Scan for the cell matching the given text and deliver its (X, Y) coordinate at center. 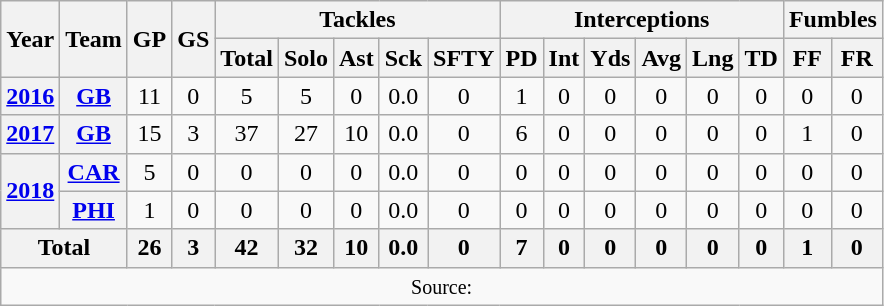
CAR (94, 172)
7 (522, 248)
GS (194, 39)
Team (94, 39)
Lng (713, 58)
Yds (610, 58)
Avg (662, 58)
37 (247, 134)
Tackles (358, 20)
Year (30, 39)
PHI (94, 210)
PD (522, 58)
2016 (30, 96)
11 (149, 96)
Interceptions (642, 20)
27 (306, 134)
15 (149, 134)
FR (856, 58)
26 (149, 248)
Int (564, 58)
Fumbles (832, 20)
42 (247, 248)
Source: (442, 286)
Sck (403, 58)
6 (522, 134)
GP (149, 39)
2018 (30, 191)
TD (761, 58)
32 (306, 248)
2017 (30, 134)
Solo (306, 58)
Ast (356, 58)
SFTY (464, 58)
FF (807, 58)
